Extract the [x, y] coordinate from the center of the cell holding the provided text.  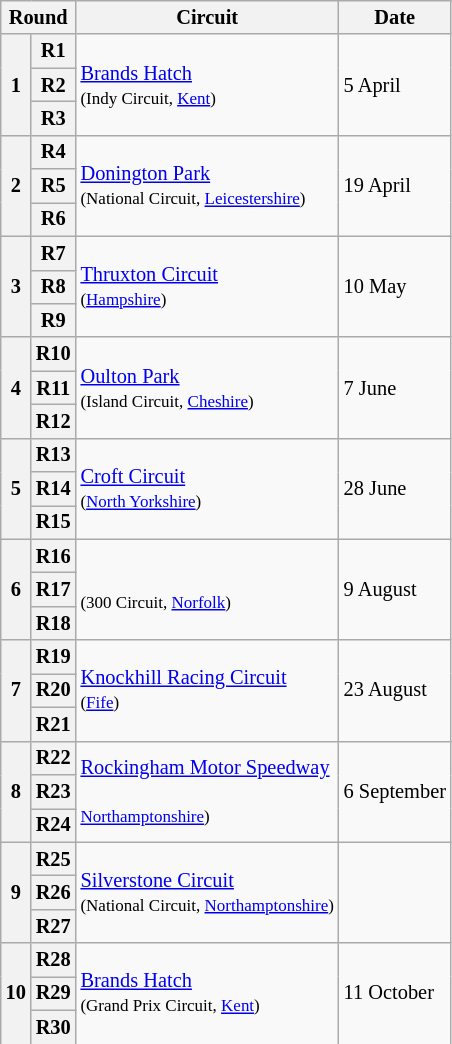
R9 [54, 320]
10 May [395, 286]
R3 [54, 118]
R5 [54, 186]
7 June [395, 388]
Brands Hatch(Indy Circuit, Kent) [208, 84]
Silverstone Circuit(National Circuit, Northamptonshire) [208, 892]
19 April [395, 186]
10 [16, 994]
5 [16, 488]
5 April [395, 84]
Circuit [208, 17]
(300 Circuit, Norfolk) [208, 590]
7 [16, 690]
R18 [54, 623]
Rockingham Motor SpeedwayNorthamptonshire) [208, 792]
4 [16, 388]
R26 [54, 892]
28 June [395, 488]
R7 [54, 253]
R19 [54, 657]
9 August [395, 590]
3 [16, 286]
1 [16, 84]
R27 [54, 926]
R11 [54, 388]
R20 [54, 690]
Brands Hatch(Grand Prix Circuit, Kent) [208, 994]
Oulton Park(Island Circuit, Cheshire) [208, 388]
23 August [395, 690]
R2 [54, 85]
R6 [54, 219]
R13 [54, 455]
R25 [54, 859]
R16 [54, 556]
R17 [54, 589]
R28 [54, 960]
R14 [54, 489]
R8 [54, 287]
R24 [54, 825]
R23 [54, 791]
R30 [54, 1027]
R12 [54, 421]
Donington Park(National Circuit, Leicestershire) [208, 186]
Date [395, 17]
R22 [54, 758]
R1 [54, 51]
11 October [395, 994]
R4 [54, 152]
8 [16, 792]
6 September [395, 792]
R10 [54, 354]
R29 [54, 993]
Thruxton Circuit(Hampshire) [208, 286]
Round [38, 17]
R21 [54, 724]
9 [16, 892]
6 [16, 590]
Knockhill Racing Circuit(Fife) [208, 690]
Croft Circuit(North Yorkshire) [208, 488]
2 [16, 186]
R15 [54, 522]
